Scan for the cell matching the given text and deliver its [X, Y] coordinate at center. 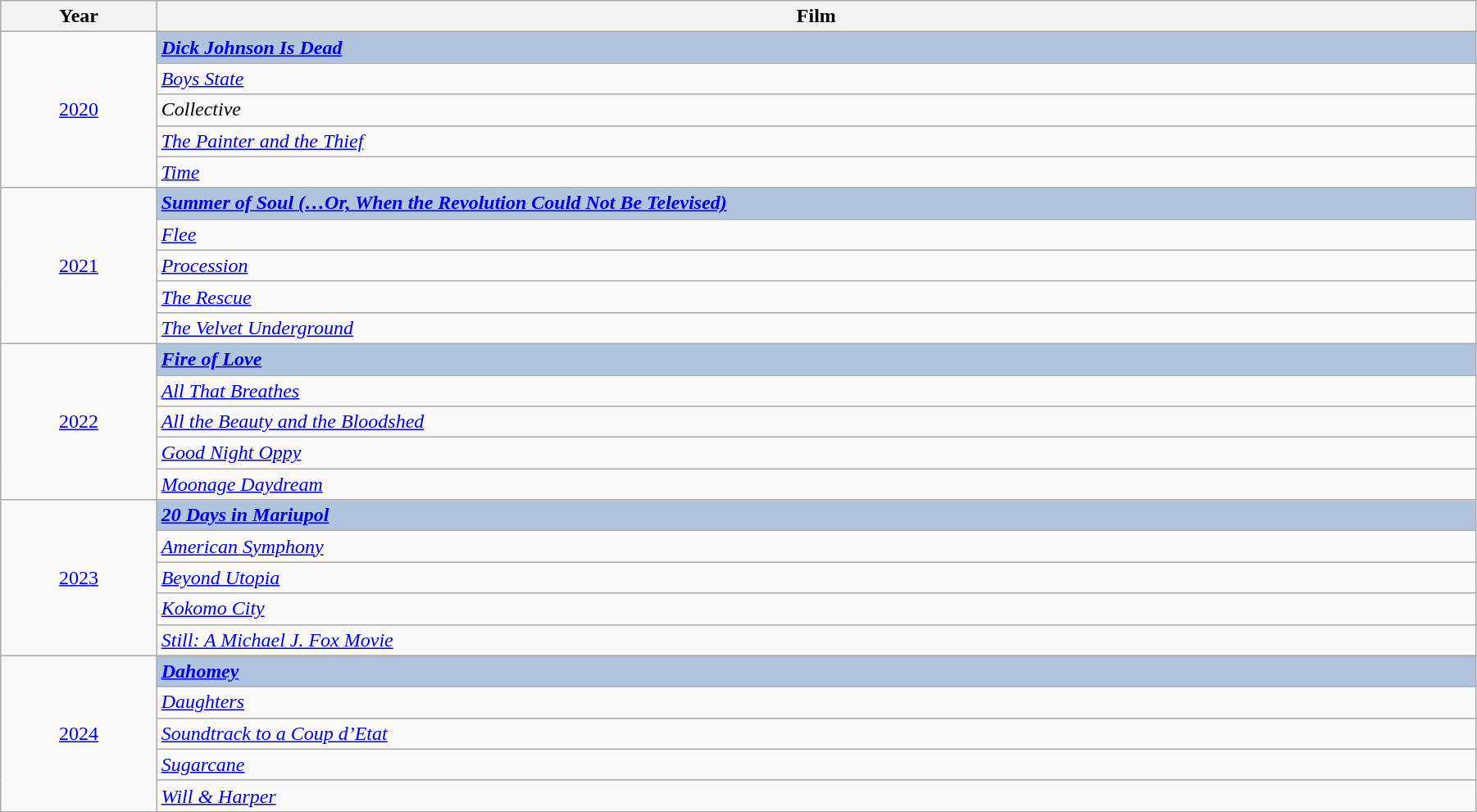
The Rescue [816, 297]
All the Beauty and the Bloodshed [816, 422]
Year [79, 16]
Good Night Oppy [816, 453]
The Velvet Underground [816, 328]
Fire of Love [816, 359]
2020 [79, 110]
Procession [816, 265]
Time [816, 172]
Kokomo City [816, 609]
Flee [816, 234]
Soundtrack to a Coup d’Etat [816, 733]
2022 [79, 421]
2021 [79, 265]
All That Breathes [816, 391]
2024 [79, 733]
American Symphony [816, 547]
Dick Johnson Is Dead [816, 48]
Dahomey [816, 671]
Film [816, 16]
Will & Harper [816, 796]
Moonage Daydream [816, 484]
Still: A Michael J. Fox Movie [816, 640]
Beyond Utopia [816, 578]
2023 [79, 578]
20 Days in Mariupol [816, 515]
Collective [816, 110]
The Painter and the Thief [816, 141]
Summer of Soul (…Or, When the Revolution Could Not Be Televised) [816, 203]
Daughters [816, 702]
Boys State [816, 79]
Sugarcane [816, 764]
